Output the [x, y] coordinate of the center of the cell containing the given text.  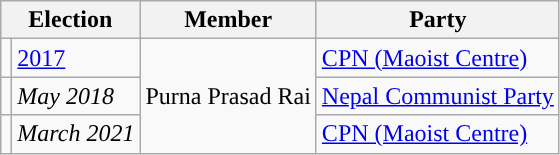
Nepal Communist Party [438, 96]
Member [228, 20]
Party [438, 20]
May 2018 [76, 96]
2017 [76, 58]
Election [70, 20]
March 2021 [76, 134]
Purna Prasad Rai [228, 96]
